Pinpoint the cell where the given text exists, returning its (X, Y) midpoint coordinate. 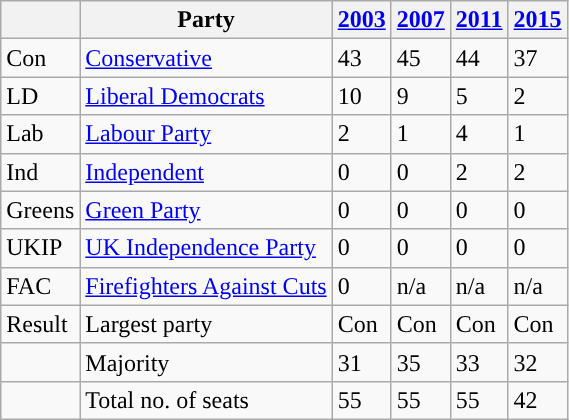
2011 (479, 20)
UK Independence Party (206, 248)
Conservative (206, 58)
42 (538, 400)
44 (479, 58)
31 (362, 362)
Result (40, 324)
Total no. of seats (206, 400)
32 (538, 362)
Green Party (206, 210)
Ind (40, 172)
9 (420, 96)
Lab (40, 134)
LD (40, 96)
Labour Party (206, 134)
4 (479, 134)
UKIP (40, 248)
45 (420, 58)
Firefighters Against Cuts (206, 286)
37 (538, 58)
2015 (538, 20)
10 (362, 96)
Largest party (206, 324)
FAC (40, 286)
43 (362, 58)
2003 (362, 20)
Party (206, 20)
Greens (40, 210)
5 (479, 96)
Majority (206, 362)
Independent (206, 172)
33 (479, 362)
2007 (420, 20)
Liberal Democrats (206, 96)
35 (420, 362)
